Extract the (X, Y) coordinate from the center of the cell holding the provided text.  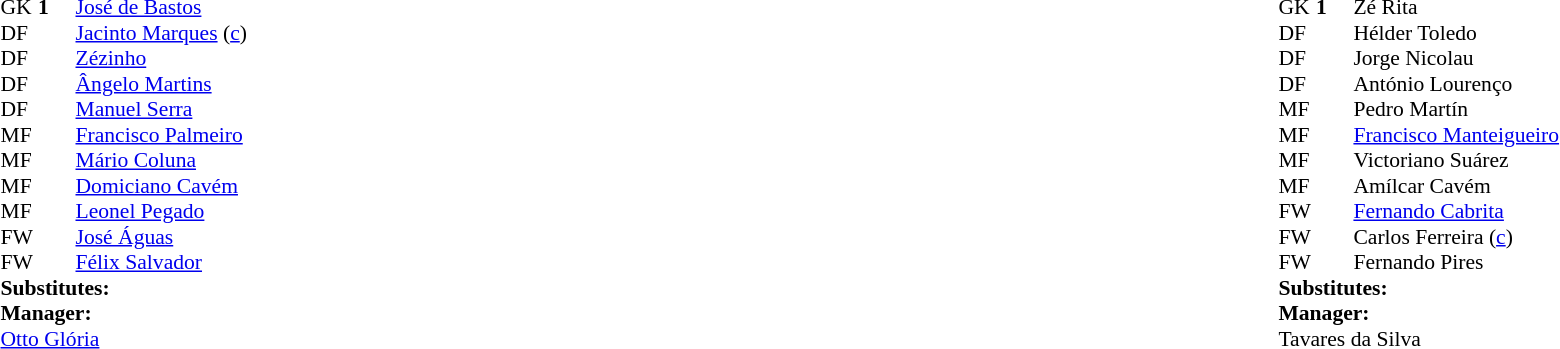
Francisco Manteigueiro (1456, 135)
Victoriano Suárez (1456, 161)
Carlos Ferreira (c) (1456, 237)
Amílcar Cavém (1456, 186)
Félix Salvador (162, 263)
Jorge Nicolau (1456, 59)
Manuel Serra (162, 109)
Ângelo Martins (162, 84)
Pedro Martín (1456, 109)
Zézinho (162, 59)
Mário Coluna (162, 161)
Domiciano Cavém (162, 186)
Francisco Palmeiro (162, 135)
António Lourenço (1456, 84)
José Águas (162, 237)
Jacinto Marques (c) (162, 33)
Fernando Cabrita (1456, 211)
Leonel Pegado (162, 211)
Hélder Toledo (1456, 33)
Fernando Pires (1456, 263)
